Provide the [x, y] coordinate of the cell's center where the given text is located.  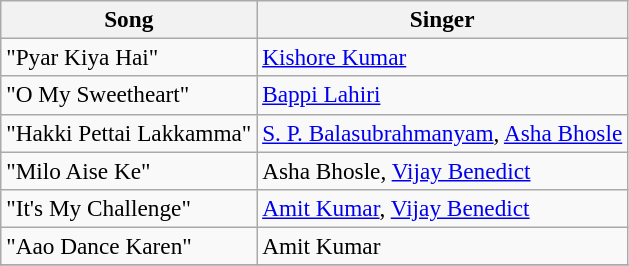
"O My Sweetheart" [129, 95]
"Pyar Kiya Hai" [129, 57]
Asha Bhosle, Vijay Benedict [442, 170]
Amit Kumar, Vijay Benedict [442, 208]
Kishore Kumar [442, 57]
Song [129, 19]
"It's My Challenge" [129, 208]
Bappi Lahiri [442, 95]
"Milo Aise Ke" [129, 170]
Amit Kumar [442, 246]
S. P. Balasubrahmanyam, Asha Bhosle [442, 133]
"Hakki Pettai Lakkamma" [129, 133]
Singer [442, 19]
"Aao Dance Karen" [129, 246]
